Locate the cell with the specified text and output its [x, y] center coordinate. 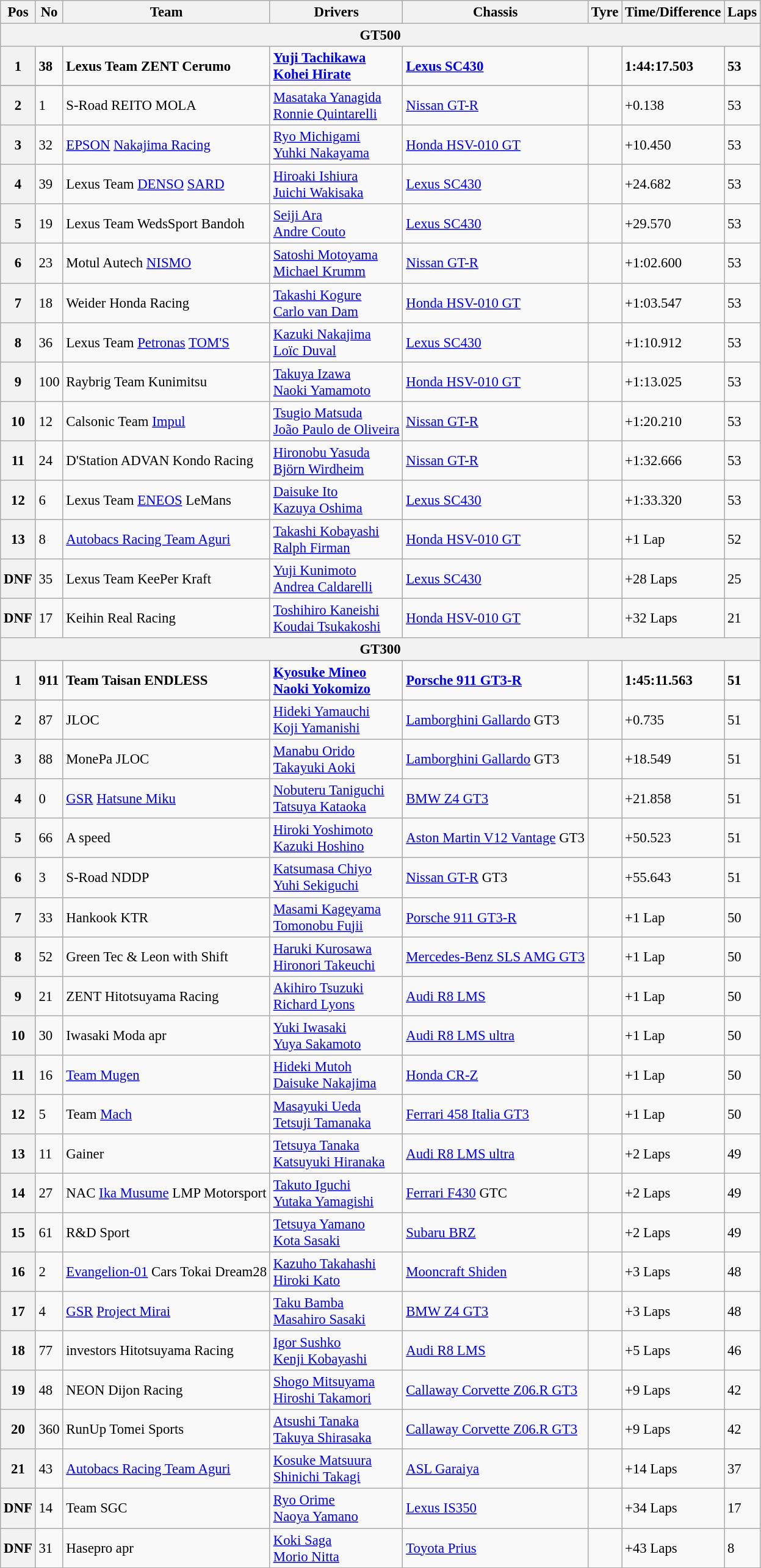
+28 Laps [673, 579]
Masayuki Ueda Tetsuji Tamanaka [336, 1115]
Team Taisan ENDLESS [166, 681]
+1:10.912 [673, 342]
24 [49, 460]
+1:20.210 [673, 421]
30 [49, 1035]
Takashi Kogure Carlo van Dam [336, 303]
Satoshi Motoyama Michael Krumm [336, 264]
+0.138 [673, 106]
Lexus Team WedsSport Bandoh [166, 223]
Tsugio Matsuda João Paulo de Oliveira [336, 421]
Takuto Iguchi Yutaka Yamagishi [336, 1193]
GT300 [381, 649]
Team SGC [166, 1509]
Hiroaki Ishiura Juichi Wakisaka [336, 184]
25 [742, 579]
R&D Sport [166, 1233]
Kyosuke Mineo Naoki Yokomizo [336, 681]
S-Road REITO MOLA [166, 106]
Honda CR-Z [496, 1075]
Akihiro Tsuzuki Richard Lyons [336, 996]
+5 Laps [673, 1351]
Pos [18, 12]
Green Tec & Leon with Shift [166, 957]
38 [49, 66]
Team Mach [166, 1115]
MonePa JLOC [166, 759]
Kazuki Nakajima Loïc Duval [336, 342]
Lexus Team DENSO SARD [166, 184]
88 [49, 759]
Seiji Ara Andre Couto [336, 223]
Igor Sushko Kenji Kobayashi [336, 1351]
Kazuho Takahashi Hiroki Kato [336, 1272]
+14 Laps [673, 1469]
Aston Martin V12 Vantage GT3 [496, 839]
+1:03.547 [673, 303]
Calsonic Team Impul [166, 421]
Lexus IS350 [496, 1509]
Taku Bamba Masahiro Sasaki [336, 1311]
Tetsuya Tanaka Katsuyuki Hiranaka [336, 1154]
+32 Laps [673, 618]
+50.523 [673, 839]
36 [49, 342]
Ryo Michigami Yuhki Nakayama [336, 145]
JLOC [166, 720]
0 [49, 798]
RunUp Tomei Sports [166, 1429]
D'Station ADVAN Kondo Racing [166, 460]
Manabu Orido Takayuki Aoki [336, 759]
Tyre [604, 12]
GT500 [381, 35]
Masami Kageyama Tomonobu Fujii [336, 917]
360 [49, 1429]
32 [49, 145]
Hideki Yamauchi Koji Yamanishi [336, 720]
Hideki Mutoh Daisuke Nakajima [336, 1075]
43 [49, 1469]
Lexus Team ENEOS LeMans [166, 500]
+1:33.320 [673, 500]
20 [18, 1429]
+10.450 [673, 145]
Koki Saga Morio Nitta [336, 1548]
Ryo Orime Naoya Yamano [336, 1509]
87 [49, 720]
Weider Honda Racing [166, 303]
+18.549 [673, 759]
EPSON Nakajima Racing [166, 145]
+21.858 [673, 798]
+1:13.025 [673, 382]
Raybrig Team Kunimitsu [166, 382]
Takashi Kobayashi Ralph Firman [336, 540]
Team [166, 12]
Lexus Team ZENT Cerumo [166, 66]
Subaru BRZ [496, 1233]
Hironobu Yasuda Björn Wirdheim [336, 460]
Evangelion-01 Cars Tokai Dream28 [166, 1272]
Nissan GT-R GT3 [496, 878]
ZENT Hitotsuyama Racing [166, 996]
37 [742, 1469]
+0.735 [673, 720]
911 [49, 681]
+43 Laps [673, 1548]
A speed [166, 839]
Nobuteru Taniguchi Tatsuya Kataoka [336, 798]
23 [49, 264]
15 [18, 1233]
S-Road NDDP [166, 878]
46 [742, 1351]
27 [49, 1193]
Atsushi Tanaka Takuya Shirasaka [336, 1429]
66 [49, 839]
Lexus Team KeePer Kraft [166, 579]
Ferrari F430 GTC [496, 1193]
Iwasaki Moda apr [166, 1035]
Hankook KTR [166, 917]
+34 Laps [673, 1509]
+29.570 [673, 223]
Masataka Yanagida Ronnie Quintarelli [336, 106]
+1:32.666 [673, 460]
+1:02.600 [673, 264]
77 [49, 1351]
Yuji Kunimoto Andrea Caldarelli [336, 579]
Time/Difference [673, 12]
Shogo Mitsuyama Hiroshi Takamori [336, 1390]
Motul Autech NISMO [166, 264]
Takuya Izawa Naoki Yamamoto [336, 382]
ASL Garaiya [496, 1469]
Yuki Iwasaki Yuya Sakamoto [336, 1035]
61 [49, 1233]
31 [49, 1548]
GSR Project Mirai [166, 1311]
NAC Ika Musume LMP Motorsport [166, 1193]
Drivers [336, 12]
Daisuke Ito Kazuya Oshima [336, 500]
Keihin Real Racing [166, 618]
Kosuke Matsuura Shinichi Takagi [336, 1469]
+55.643 [673, 878]
GSR Hatsune Miku [166, 798]
Laps [742, 12]
1:45:11.563 [673, 681]
Team Mugen [166, 1075]
Hasepro apr [166, 1548]
Lexus Team Petronas TOM'S [166, 342]
33 [49, 917]
Toyota Prius [496, 1548]
39 [49, 184]
Hiroki Yoshimoto Kazuki Hoshino [336, 839]
Katsumasa Chiyo Yuhi Sekiguchi [336, 878]
35 [49, 579]
investors Hitotsuyama Racing [166, 1351]
1:44:17.503 [673, 66]
Haruki Kurosawa Hironori Takeuchi [336, 957]
+24.682 [673, 184]
Tetsuya Yamano Kota Sasaki [336, 1233]
Mooncraft Shiden [496, 1272]
Mercedes-Benz SLS AMG GT3 [496, 957]
Gainer [166, 1154]
No [49, 12]
100 [49, 382]
Ferrari 458 Italia GT3 [496, 1115]
NEON Dijon Racing [166, 1390]
Toshihiro Kaneishi Koudai Tsukakoshi [336, 618]
Chassis [496, 12]
Yuji Tachikawa Kohei Hirate [336, 66]
